Detect which cell encompasses the target text, then output its (X, Y) center coordinate. 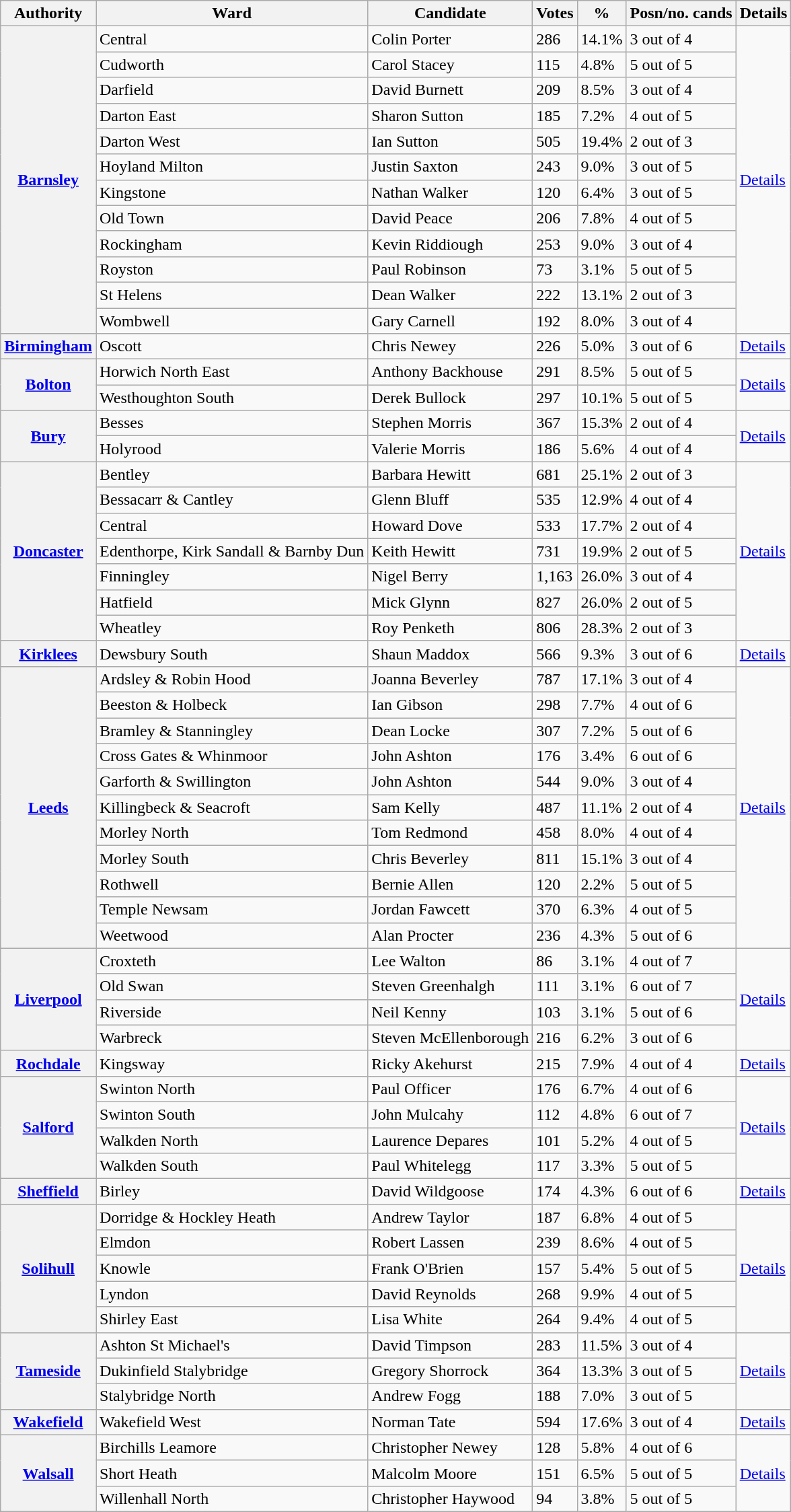
9.4% (601, 1320)
Ashton St Michael's (231, 1345)
Ricky Akehurst (451, 1063)
115 (555, 65)
188 (555, 1396)
Oscott (231, 347)
157 (555, 1268)
Bentley (231, 474)
17.1% (601, 679)
Westhoughton South (231, 398)
370 (555, 910)
566 (555, 653)
Carol Stacey (451, 65)
Lisa White (451, 1320)
458 (555, 833)
Justin Saxton (451, 167)
Willenhall North (231, 1499)
544 (555, 782)
7.9% (601, 1063)
8.6% (601, 1243)
Liverpool (48, 999)
5.8% (601, 1447)
298 (555, 705)
86 (555, 961)
681 (555, 474)
Christopher Newey (451, 1447)
Keith Hewitt (451, 551)
John Mulcahy (451, 1114)
Paul Whitelegg (451, 1166)
117 (555, 1166)
Ward (231, 13)
Colin Porter (451, 39)
5.6% (601, 449)
Neil Kenny (451, 1012)
Morley North (231, 833)
6.8% (601, 1217)
David Burnett (451, 90)
11.1% (601, 807)
Kevin Riddiough (451, 244)
Chris Beverley (451, 859)
209 (555, 90)
6.2% (601, 1038)
6.3% (601, 910)
Shirley East (231, 1320)
216 (555, 1038)
Frank O'Brien (451, 1268)
Walkden North (231, 1141)
Stephen Morris (451, 423)
12.9% (601, 500)
Malcolm Moore (451, 1473)
226 (555, 347)
Posn/no. cands (681, 13)
Cross Gates & Whinmoor (231, 756)
3.8% (601, 1499)
731 (555, 551)
Weetwood (231, 935)
Valerie Morris (451, 449)
Candidate (451, 13)
112 (555, 1114)
364 (555, 1371)
Andrew Fogg (451, 1396)
Riverside (231, 1012)
Lyndon (231, 1294)
Short Heath (231, 1473)
Darfield (231, 90)
Tom Redmond (451, 833)
Hatfield (231, 602)
6.5% (601, 1473)
187 (555, 1217)
Sheffield (48, 1192)
128 (555, 1447)
Rochdale (48, 1063)
Alan Procter (451, 935)
Derek Bullock (451, 398)
13.1% (601, 295)
Dean Locke (451, 730)
David Wildgoose (451, 1192)
Chris Newey (451, 347)
286 (555, 39)
Anthony Backhouse (451, 372)
192 (555, 321)
Gregory Shorrock (451, 1371)
17.7% (601, 526)
73 (555, 269)
283 (555, 1345)
4 out of 7 (681, 961)
291 (555, 372)
Ardsley & Robin Hood (231, 679)
Gary Carnell (451, 321)
505 (555, 141)
19.9% (601, 551)
14.1% (601, 39)
Robert Lassen (451, 1243)
Paul Robinson (451, 269)
Solihull (48, 1268)
Sharon Sutton (451, 116)
% (601, 13)
Roy Penketh (451, 628)
Swinton South (231, 1114)
253 (555, 244)
Darton West (231, 141)
Bolton (48, 385)
Mick Glynn (451, 602)
487 (555, 807)
101 (555, 1141)
Joanna Beverley (451, 679)
Bramley & Stanningley (231, 730)
10.1% (601, 398)
David Timpson (451, 1345)
5.4% (601, 1268)
Dorridge & Hockley Heath (231, 1217)
Lee Walton (451, 961)
94 (555, 1499)
Votes (555, 13)
Tameside (48, 1371)
Hoyland Milton (231, 167)
Walkden South (231, 1166)
Kingstone (231, 192)
Walsall (48, 1473)
Bessacarr & Cantley (231, 500)
Dewsbury South (231, 653)
Garforth & Swillington (231, 782)
Old Swan (231, 986)
827 (555, 602)
Birmingham (48, 347)
Morley South (231, 859)
Swinton North (231, 1089)
Bury (48, 436)
Nathan Walker (451, 192)
Paul Officer (451, 1089)
Edenthorpe, Kirk Sandall & Barnby Dun (231, 551)
Besses (231, 423)
Steven Greenhalgh (451, 986)
264 (555, 1320)
28.3% (601, 628)
151 (555, 1473)
297 (555, 398)
7.7% (601, 705)
Norman Tate (451, 1422)
Stalybridge North (231, 1396)
Dukinfield Stalybridge (231, 1371)
Finningley (231, 577)
307 (555, 730)
Kirklees (48, 653)
Royston (231, 269)
239 (555, 1243)
243 (555, 167)
Bernie Allen (451, 884)
Rockingham (231, 244)
13.3% (601, 1371)
Shaun Maddox (451, 653)
7.8% (601, 218)
Horwich North East (231, 372)
Barnsley (48, 180)
806 (555, 628)
236 (555, 935)
Sam Kelly (451, 807)
811 (555, 859)
6.4% (601, 192)
David Peace (451, 218)
Ian Sutton (451, 141)
174 (555, 1192)
535 (555, 500)
268 (555, 1294)
103 (555, 1012)
Elmdon (231, 1243)
Croxteth (231, 961)
Rothwell (231, 884)
Andrew Taylor (451, 1217)
Salford (48, 1127)
Christopher Haywood (451, 1499)
Leeds (48, 807)
594 (555, 1422)
Nigel Berry (451, 577)
222 (555, 295)
Howard Dove (451, 526)
Kingsway (231, 1063)
5.0% (601, 347)
5.2% (601, 1141)
Holyrood (231, 449)
Ian Gibson (451, 705)
9.3% (601, 653)
Warbreck (231, 1038)
6.7% (601, 1089)
Wombwell (231, 321)
Jordan Fawcett (451, 910)
15.3% (601, 423)
Barbara Hewitt (451, 474)
Glenn Bluff (451, 500)
Darton East (231, 116)
15.1% (601, 859)
7.0% (601, 1396)
Steven McEllenborough (451, 1038)
367 (555, 423)
215 (555, 1063)
19.4% (601, 141)
Birley (231, 1192)
Dean Walker (451, 295)
11.5% (601, 1345)
David Reynolds (451, 1294)
185 (555, 116)
533 (555, 526)
Wakefield (48, 1422)
Authority (48, 13)
25.1% (601, 474)
Knowle (231, 1268)
Birchills Leamore (231, 1447)
Laurence Depares (451, 1141)
Beeston & Holbeck (231, 705)
186 (555, 449)
787 (555, 679)
Temple Newsam (231, 910)
2.2% (601, 884)
Doncaster (48, 551)
Old Town (231, 218)
3.3% (601, 1166)
9.9% (601, 1294)
Cudworth (231, 65)
St Helens (231, 295)
1,163 (555, 577)
3.4% (601, 756)
Killingbeck & Seacroft (231, 807)
206 (555, 218)
Wheatley (231, 628)
Wakefield West (231, 1422)
111 (555, 986)
17.6% (601, 1422)
